Output the [X, Y] coordinate of the center of the cell containing the given text.  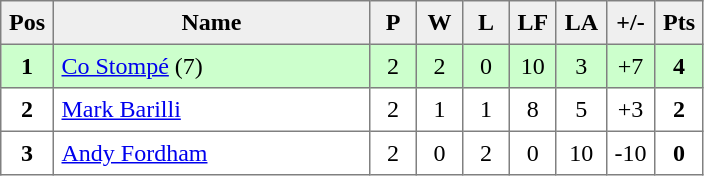
L [486, 23]
8 [532, 110]
W [439, 23]
Mark Barilli [211, 110]
+3 [630, 110]
Andy Fordham [211, 153]
Pos [27, 23]
-10 [630, 153]
+/- [630, 23]
LF [532, 23]
Pts [679, 23]
Co Stompé (7) [211, 66]
+7 [630, 66]
LA [581, 23]
4 [679, 66]
P [393, 23]
Name [211, 23]
5 [581, 110]
